Output the [X, Y] coordinate of the center of the cell containing the given text.  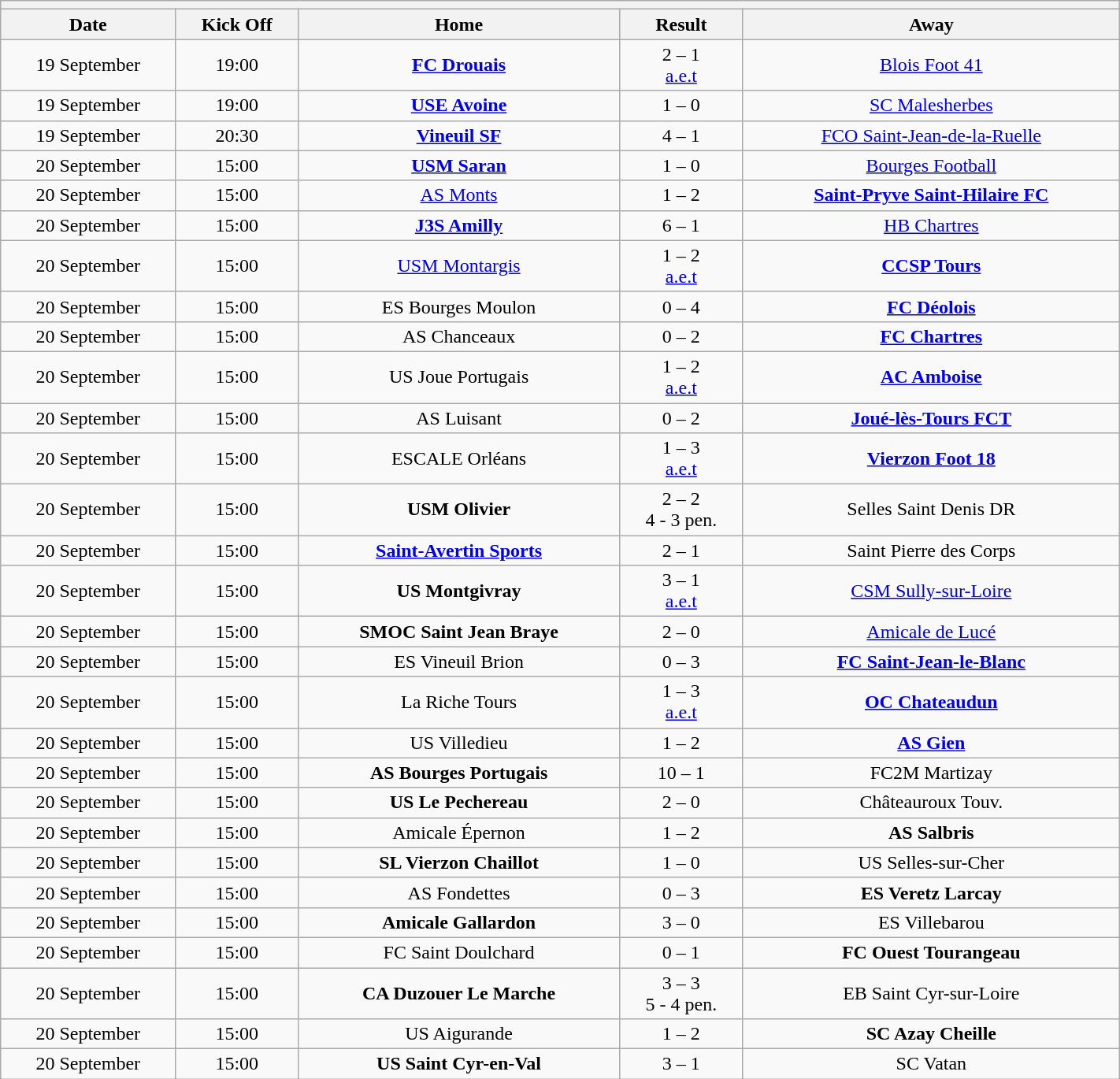
USM Olivier [458, 510]
4 – 1 [681, 135]
Amicale Épernon [458, 832]
ES Villebarou [931, 922]
SC Malesherbes [931, 106]
SL Vierzon Chaillot [458, 862]
US Villedieu [458, 743]
US Joue Portugais [458, 376]
CCSP Tours [931, 266]
USE Avoine [458, 106]
OC Chateaudun [931, 703]
Vineuil SF [458, 135]
20:30 [237, 135]
Selles Saint Denis DR [931, 510]
Bourges Football [931, 165]
FC Saint-Jean-le-Blanc [931, 662]
FC2M Martizay [931, 773]
Blois Foot 41 [931, 65]
AC Amboise [931, 376]
6 – 1 [681, 225]
EB Saint Cyr-sur-Loire [931, 992]
FCO Saint-Jean-de-la-Ruelle [931, 135]
2 – 2 4 - 3 pen. [681, 510]
3 – 1 [681, 1064]
ESCALE Orléans [458, 458]
2 – 1 a.e.t [681, 65]
Vierzon Foot 18 [931, 458]
ES Vineuil Brion [458, 662]
Saint Pierre des Corps [931, 551]
SC Azay Cheille [931, 1034]
La Riche Tours [458, 703]
10 – 1 [681, 773]
ES Bourges Moulon [458, 306]
J3S Amilly [458, 225]
US Montgivray [458, 591]
0 – 4 [681, 306]
US Selles-sur-Cher [931, 862]
AS Chanceaux [458, 336]
ES Veretz Larcay [931, 892]
3 – 0 [681, 922]
Kick Off [237, 24]
FC Déolois [931, 306]
Saint-Pryve Saint-Hilaire FC [931, 195]
Châteauroux Touv. [931, 803]
AS Luisant [458, 418]
Away [931, 24]
3 – 3 5 - 4 pen. [681, 992]
0 – 1 [681, 952]
FC Saint Doulchard [458, 952]
AS Salbris [931, 832]
Amicale Gallardon [458, 922]
SC Vatan [931, 1064]
Joué-lès-Tours FCT [931, 418]
Date [88, 24]
US Aigurande [458, 1034]
Home [458, 24]
AS Gien [931, 743]
2 – 1 [681, 551]
US Saint Cyr-en-Val [458, 1064]
FC Ouest Tourangeau [931, 952]
Amicale de Lucé [931, 632]
CA Duzouer Le Marche [458, 992]
HB Chartres [931, 225]
AS Bourges Portugais [458, 773]
SMOC Saint Jean Braye [458, 632]
USM Saran [458, 165]
FC Chartres [931, 336]
CSM Sully-sur-Loire [931, 591]
3 – 1 a.e.t [681, 591]
AS Monts [458, 195]
Saint-Avertin Sports [458, 551]
AS Fondettes [458, 892]
FC Drouais [458, 65]
Result [681, 24]
US Le Pechereau [458, 803]
USM Montargis [458, 266]
